Capture the cell that displays the provided text and extract its [X, Y] central coordinate. 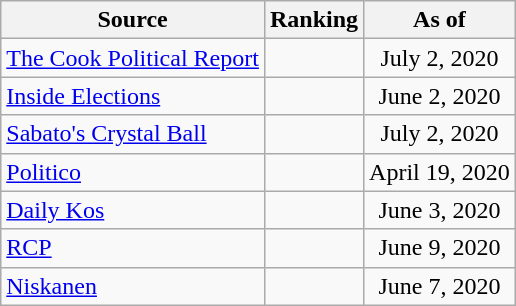
June 3, 2020 [440, 210]
RCP [133, 248]
June 9, 2020 [440, 248]
Inside Elections [133, 96]
Niskanen [133, 286]
Sabato's Crystal Ball [133, 134]
Politico [133, 172]
June 7, 2020 [440, 286]
The Cook Political Report [133, 58]
As of [440, 20]
Ranking [314, 20]
April 19, 2020 [440, 172]
Source [133, 20]
Daily Kos [133, 210]
June 2, 2020 [440, 96]
